Determine the [X, Y] coordinate at the center of the cell enclosing the given text.  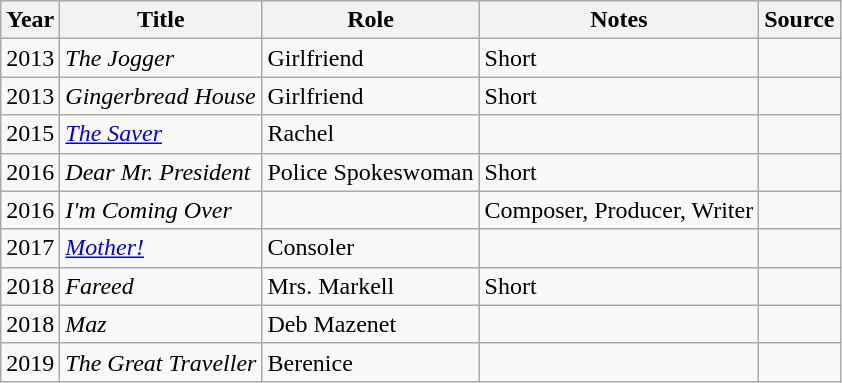
Mrs. Markell [370, 286]
I'm Coming Over [161, 210]
Mother! [161, 248]
The Great Traveller [161, 362]
2019 [30, 362]
Deb Mazenet [370, 324]
Source [800, 20]
The Jogger [161, 58]
Composer, Producer, Writer [619, 210]
The Saver [161, 134]
2017 [30, 248]
Year [30, 20]
Rachel [370, 134]
Notes [619, 20]
Police Spokeswoman [370, 172]
Role [370, 20]
2015 [30, 134]
Fareed [161, 286]
Consoler [370, 248]
Gingerbread House [161, 96]
Berenice [370, 362]
Title [161, 20]
Dear Mr. President [161, 172]
Maz [161, 324]
